Return (x, y) of the center of cell containing provided text 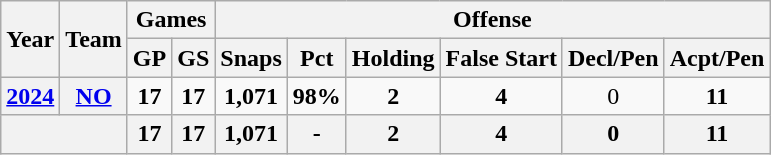
Games (170, 20)
False Start (501, 58)
Pct (316, 58)
GS (194, 58)
98% (316, 96)
GP (149, 58)
- (316, 134)
Snaps (251, 58)
2024 (30, 96)
Team (94, 39)
NO (94, 96)
Acpt/Pen (717, 58)
Year (30, 39)
Holding (393, 58)
Offense (492, 20)
Decl/Pen (613, 58)
